Scan for the cell matching the given text and deliver its [X, Y] coordinate at center. 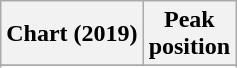
Chart (2019) [72, 34]
Peakposition [189, 34]
